Identify which cell holds the provided text, then report its (x, y) central coordinate. 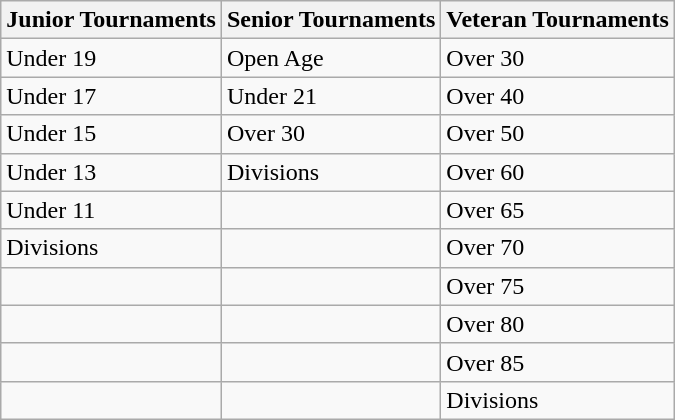
Under 13 (112, 172)
Over 70 (558, 248)
Over 85 (558, 362)
Over 80 (558, 324)
Junior Tournaments (112, 20)
Under 21 (330, 96)
Veteran Tournaments (558, 20)
Under 15 (112, 134)
Senior Tournaments (330, 20)
Over 50 (558, 134)
Over 60 (558, 172)
Under 17 (112, 96)
Over 65 (558, 210)
Open Age (330, 58)
Over 40 (558, 96)
Under 11 (112, 210)
Under 19 (112, 58)
Over 75 (558, 286)
